Output the [x, y] coordinate of the center of the cell containing the given text.  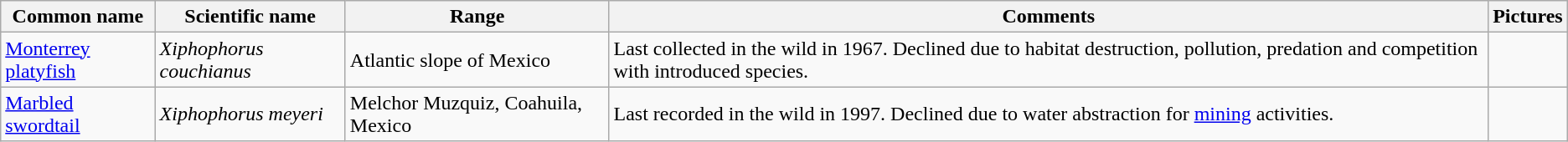
Atlantic slope of Mexico [477, 60]
Xiphophorus meyeri [250, 114]
Last recorded in the wild in 1997. Declined due to water abstraction for mining activities. [1049, 114]
Marbled swordtail [78, 114]
Range [477, 17]
Common name [78, 17]
Scientific name [250, 17]
Last collected in the wild in 1967. Declined due to habitat destruction, pollution, predation and competition with introduced species. [1049, 60]
Pictures [1528, 17]
Monterrey platyfish [78, 60]
Melchor Muzquiz, Coahuila, Mexico [477, 114]
Comments [1049, 17]
Xiphophorus couchianus [250, 60]
